Search for the cell housing the specified text and yield its [x, y] center coordinate. 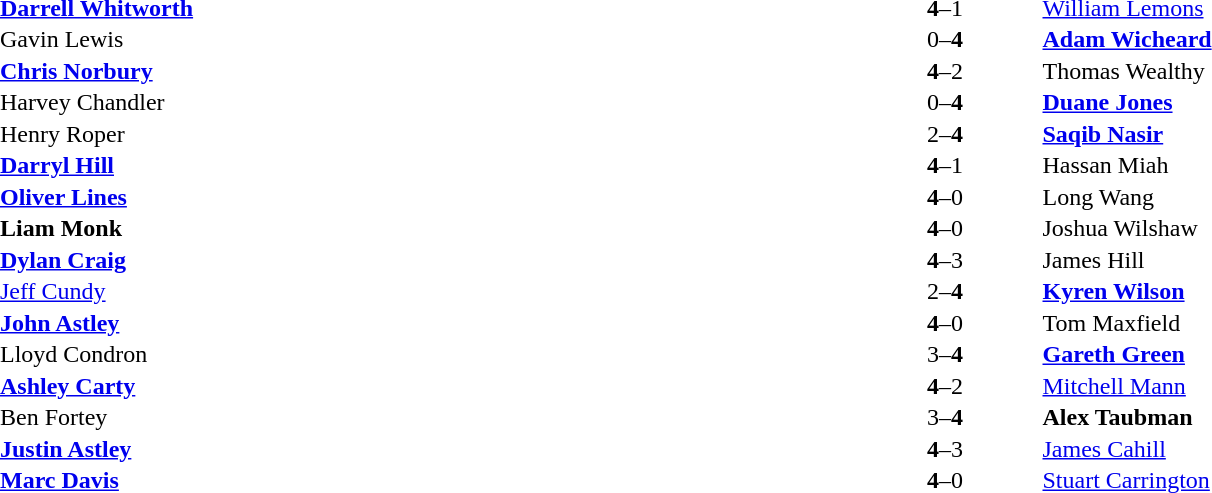
4–1 [944, 165]
